Pinpoint the cell where the given text exists, returning its (x, y) midpoint coordinate. 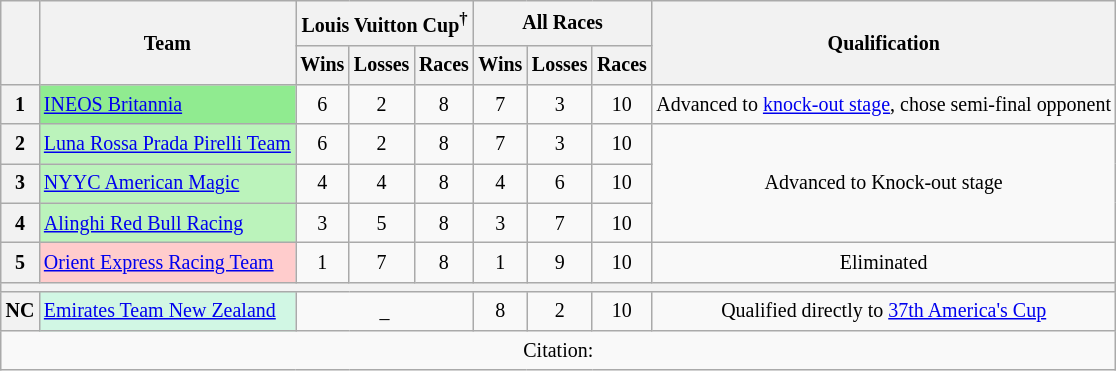
Advanced to knock-out stage, chose semi-final opponent (884, 104)
Luna Rossa Prada Pirelli Team (167, 144)
_ (385, 312)
INEOS Britannia (167, 104)
Qualified directly to 37th America's Cup (884, 312)
Citation: (558, 350)
All Races (563, 24)
Eliminated (884, 262)
NYYC American Magic (167, 184)
Emirates Team New Zealand (167, 312)
9 (560, 262)
Team (167, 43)
Louis Vuitton Cup† (385, 24)
Orient Express Racing Team (167, 262)
Advanced to Knock-out stage (884, 184)
Alinghi Red Bull Racing (167, 222)
NC (20, 312)
Qualification (884, 43)
